Determine the (X, Y) coordinate at the center of the cell enclosing the given text.  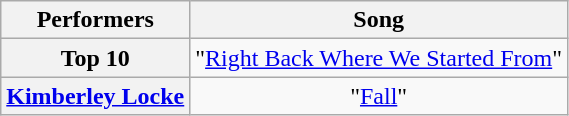
Song (379, 20)
"Fall" (379, 96)
Performers (96, 20)
Kimberley Locke (96, 96)
"Right Back Where We Started From" (379, 58)
Top 10 (96, 58)
